Capture the cell that displays the provided text and extract its (x, y) central coordinate. 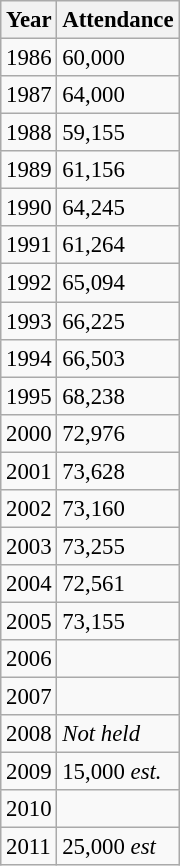
1989 (29, 170)
2000 (29, 433)
Attendance (118, 20)
61,156 (118, 170)
1990 (29, 208)
2005 (29, 621)
1992 (29, 283)
2003 (29, 546)
66,225 (118, 321)
2001 (29, 471)
2009 (29, 772)
25,000 est (118, 847)
64,000 (118, 95)
15,000 est. (118, 772)
59,155 (118, 133)
68,238 (118, 396)
1986 (29, 58)
73,255 (118, 546)
2007 (29, 697)
1994 (29, 358)
1995 (29, 396)
2006 (29, 659)
66,503 (118, 358)
65,094 (118, 283)
61,264 (118, 245)
2010 (29, 809)
2004 (29, 584)
64,245 (118, 208)
73,155 (118, 621)
1987 (29, 95)
2002 (29, 509)
Not held (118, 734)
2011 (29, 847)
1991 (29, 245)
72,976 (118, 433)
72,561 (118, 584)
2008 (29, 734)
Year (29, 20)
60,000 (118, 58)
73,628 (118, 471)
1988 (29, 133)
1993 (29, 321)
73,160 (118, 509)
